Pinpoint the cell where the given text exists, returning its [x, y] midpoint coordinate. 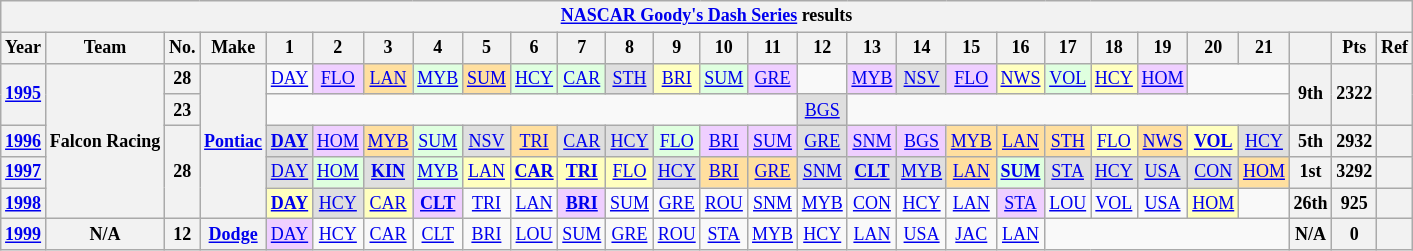
9 [676, 48]
3292 [1354, 172]
Make [234, 48]
7 [582, 48]
5 [487, 48]
1 [289, 48]
14 [922, 48]
No. [182, 48]
1997 [24, 172]
13 [872, 48]
19 [1162, 48]
10 [724, 48]
Falcon Racing [104, 141]
Pontiac [234, 141]
4 [438, 48]
17 [1068, 48]
JAC [971, 234]
26th [1310, 204]
1995 [24, 94]
1998 [24, 204]
1996 [24, 140]
9th [1310, 94]
Team [104, 48]
Dodge [234, 234]
925 [1354, 204]
20 [1214, 48]
1st [1310, 172]
21 [1264, 48]
5th [1310, 140]
Ref [1395, 48]
KIN [388, 172]
2 [338, 48]
23 [182, 110]
NASCAR Goody's Dash Series results [707, 16]
16 [1020, 48]
2932 [1354, 140]
0 [1354, 234]
18 [1114, 48]
11 [773, 48]
2322 [1354, 94]
6 [534, 48]
15 [971, 48]
Pts [1354, 48]
3 [388, 48]
1999 [24, 234]
8 [630, 48]
Year [24, 48]
